Detect which cell encompasses the target text, then output its [X, Y] center coordinate. 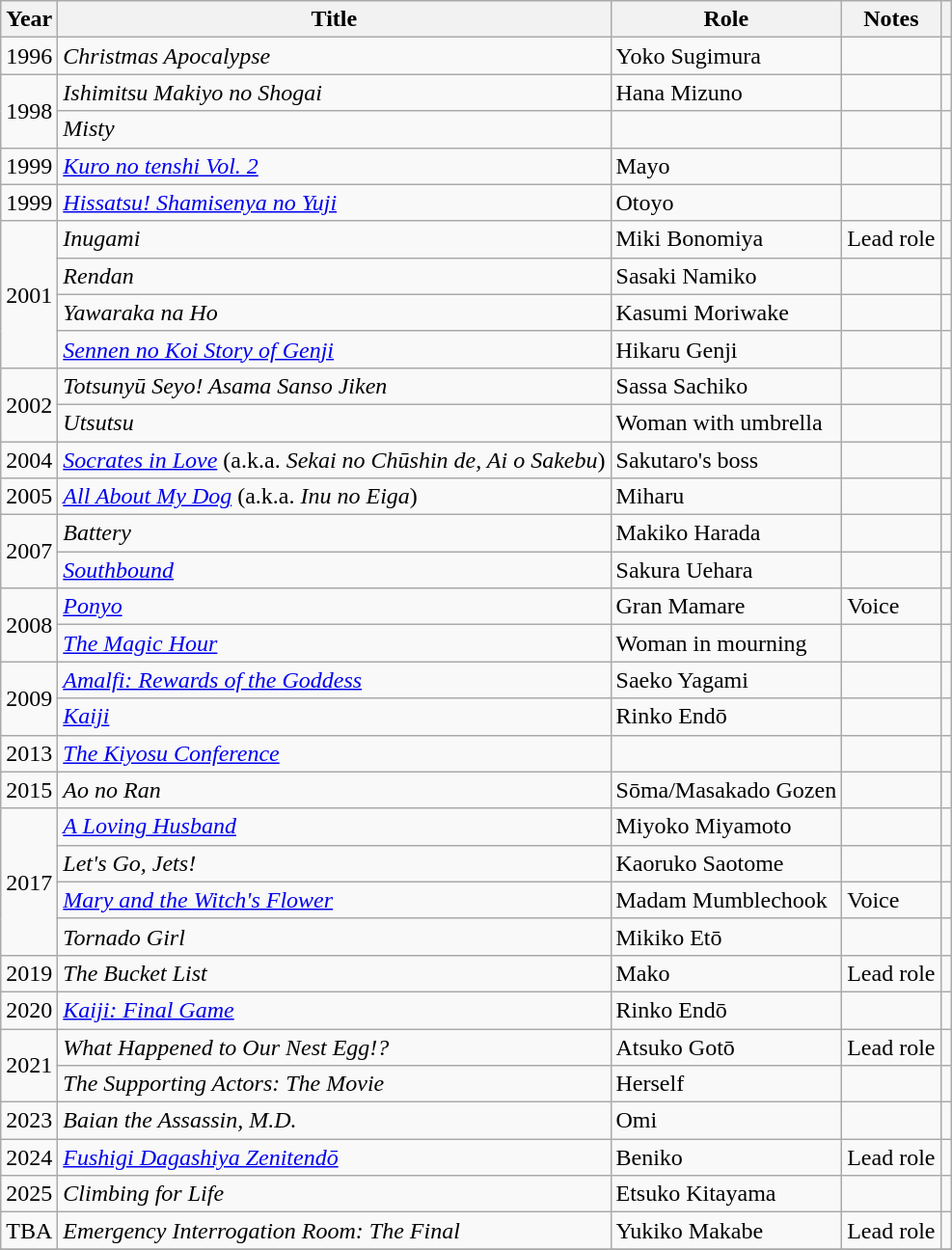
Year [29, 19]
2020 [29, 1010]
Yawaraka na Ho [334, 312]
Ponyo [334, 607]
2015 [29, 790]
The Bucket List [334, 973]
What Happened to Our Nest Egg!? [334, 1046]
Inugami [334, 239]
Mako [726, 973]
Amalfi: Rewards of the Goddess [334, 680]
Role [726, 19]
Makiko Harada [726, 533]
Southbound [334, 570]
Omi [726, 1121]
Mary and the Witch's Flower [334, 900]
Socrates in Love (a.k.a. Sekai no Chūshin de, Ai o Sakebu) [334, 460]
Fushigi Dagashiya Zenitendō [334, 1157]
Christmas Apocalypse [334, 56]
TBA [29, 1231]
A Loving Husband [334, 827]
Otoyo [726, 203]
2023 [29, 1121]
1998 [29, 111]
Sakura Uehara [726, 570]
Kaoruko Saotome [726, 863]
Title [334, 19]
2024 [29, 1157]
Misty [334, 129]
Battery [334, 533]
The Supporting Actors: The Movie [334, 1084]
Miyoko Miyamoto [726, 827]
Atsuko Gotō [726, 1046]
1996 [29, 56]
Climbing for Life [334, 1194]
Sassa Sachiko [726, 386]
Tornado Girl [334, 937]
Let's Go, Jets! [334, 863]
Rendan [334, 276]
2013 [29, 753]
Sasaki Namiko [726, 276]
Sennen no Koi Story of Genji [334, 349]
Beniko [726, 1157]
2002 [29, 404]
2009 [29, 698]
Sōma/Masakado Gozen [726, 790]
Ishimitsu Makiyo no Shogai [334, 93]
2005 [29, 497]
Woman in mourning [726, 643]
2004 [29, 460]
Mayo [726, 166]
Gran Mamare [726, 607]
Etsuko Kitayama [726, 1194]
Kuro no tenshi Vol. 2 [334, 166]
2008 [29, 625]
Saeko Yagami [726, 680]
2017 [29, 882]
Notes [891, 19]
Utsutsu [334, 422]
The Kiyosu Conference [334, 753]
Kaiji [334, 717]
Yukiko Makabe [726, 1231]
Mikiko Etō [726, 937]
The Magic Hour [334, 643]
Madam Mumblechook [726, 900]
Miharu [726, 497]
Hikaru Genji [726, 349]
Kaiji: Final Game [334, 1010]
Hana Mizuno [726, 93]
Sakutaro's boss [726, 460]
Miki Bonomiya [726, 239]
Herself [726, 1084]
Ao no Ran [334, 790]
Hissatsu! Shamisenya no Yuji [334, 203]
2007 [29, 552]
All About My Dog (a.k.a. Inu no Eiga) [334, 497]
2025 [29, 1194]
Baian the Assassin, M.D. [334, 1121]
2019 [29, 973]
2001 [29, 294]
Totsunyū Seyo! Asama Sanso Jiken [334, 386]
Woman with umbrella [726, 422]
Kasumi Moriwake [726, 312]
Emergency Interrogation Room: The Final [334, 1231]
Yoko Sugimura [726, 56]
2021 [29, 1065]
